Find where the given text appears and provide that cell's center as [X, Y] coordinate. 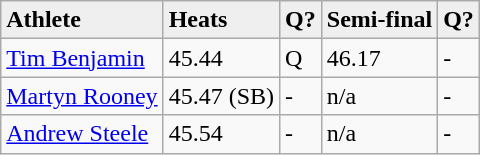
45.44 [221, 58]
Martyn Rooney [82, 96]
46.17 [379, 58]
Q [301, 58]
Semi-final [379, 20]
Andrew Steele [82, 134]
45.47 (SB) [221, 96]
Heats [221, 20]
Tim Benjamin [82, 58]
Athlete [82, 20]
45.54 [221, 134]
